Return the (x, y) coordinate for the center point of the cell that contains the specified text.  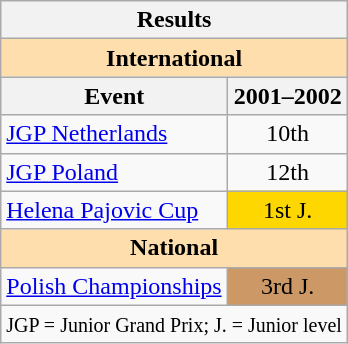
JGP Poland (114, 172)
International (174, 58)
3rd J. (288, 286)
Polish Championships (114, 286)
JGP = Junior Grand Prix; J. = Junior level (174, 324)
Results (174, 20)
Event (114, 96)
Helena Pajovic Cup (114, 210)
10th (288, 134)
National (174, 248)
2001–2002 (288, 96)
12th (288, 172)
1st J. (288, 210)
JGP Netherlands (114, 134)
